Determine the (X, Y) coordinate at the center of the cell enclosing the given text.  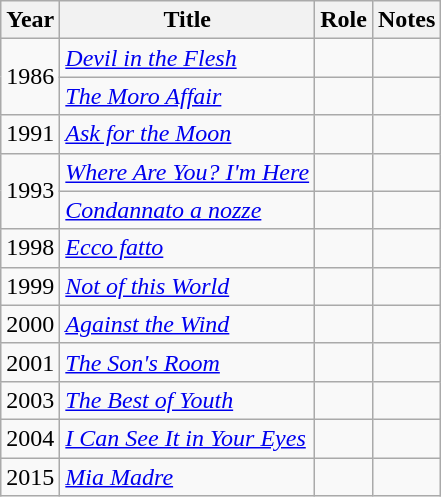
1986 (30, 77)
2015 (30, 477)
2000 (30, 324)
Against the Wind (188, 324)
2003 (30, 400)
1998 (30, 248)
Notes (406, 20)
2001 (30, 362)
The Best of Youth (188, 400)
Mia Madre (188, 477)
I Can See It in Your Eyes (188, 438)
1991 (30, 134)
1999 (30, 286)
Condannato a nozze (188, 210)
The Moro Affair (188, 96)
The Son's Room (188, 362)
Not of this World (188, 286)
Ask for the Moon (188, 134)
Role (344, 20)
Year (30, 20)
1993 (30, 191)
Ecco fatto (188, 248)
Devil in the Flesh (188, 58)
Title (188, 20)
2004 (30, 438)
Where Are You? I'm Here (188, 172)
